Extract the [X, Y] coordinate from the center of the cell holding the provided text.  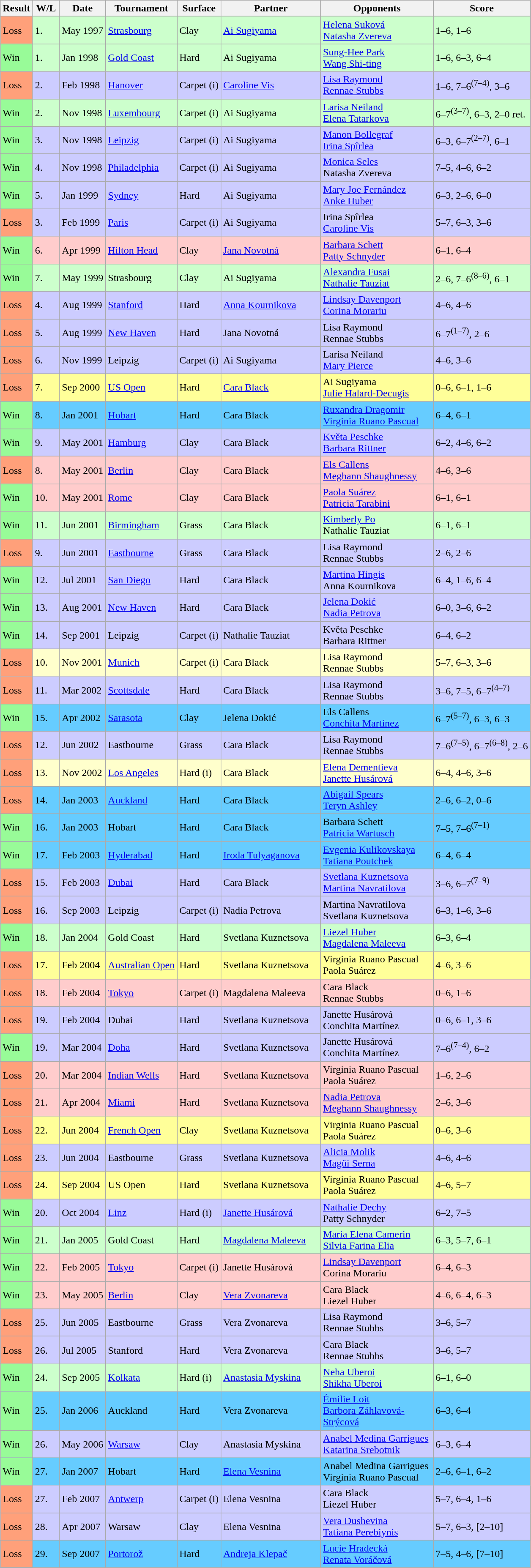
6–3, 6–7(2–7), 6–1 [482, 140]
Barbara Schett Patricia Wartusch [377, 828]
Andreja Klepač [271, 1554]
Abigail Spears Teryn Ashley [377, 800]
Feb 1999 [83, 222]
6–2, 4–6, 6–2 [482, 443]
3–6, 7–5, 6–7(4–7) [482, 690]
Aug 2001 [83, 608]
Sep 2000 [83, 388]
Jan 2001 [83, 415]
6–3, 1–6, 3–6 [482, 910]
Monica Seles Natasha Zvereva [377, 167]
Els Callens Meghann Shaughnessy [377, 470]
1–6, 6–3, 6–4 [482, 57]
Munich [141, 663]
Oct 2004 [83, 1212]
Sep 2005 [83, 1378]
29. [46, 1554]
6–1, 6–0 [482, 1378]
May 2005 [83, 1295]
2–6, 3–6 [482, 1102]
Nathalie Tauziat [271, 635]
Sydney [141, 195]
Mar 2002 [83, 690]
7–6(7–5), 6–7(6–8), 2–6 [482, 745]
Antwerp [141, 1499]
Result [16, 8]
Émilie Loit Barbora Záhlavová-Strýcová [377, 1411]
1–6, 1–6 [482, 30]
6–7(5–7), 6–3, 6–3 [482, 718]
Jan 2006 [83, 1411]
Feb 2005 [83, 1268]
Lucie Hradecká Renata Voráčová [377, 1554]
Martina Navratilova Svetlana Kuznetsova [377, 910]
Linz [141, 1212]
Kimberly Po Nathalie Tauziat [377, 525]
6–2, 7–5 [482, 1212]
6–3, 2–6, 6–0 [482, 195]
Svetlana Kuznetsova Martina Navratilova [377, 882]
Mary Joe Fernández Anke Huber [377, 195]
2–6, 2–6 [482, 553]
6–7(3–7), 6–3, 2–0 ret. [482, 112]
Opponents [377, 8]
Kolkata [141, 1378]
Hanover [141, 85]
Scottsdale [141, 690]
Ruxandra Dragomir Virginia Ruano Pascual [377, 415]
0–6, 6–1, 3–6 [482, 1020]
Els Callens Conchita Martínez [377, 718]
Australian Open [141, 965]
Los Angeles [141, 773]
6–4, 6–1 [482, 415]
Jan 2004 [83, 937]
Jan 1999 [83, 195]
Apr 1999 [83, 250]
Feb 1998 [83, 85]
May 1999 [83, 277]
Hilton Head [141, 250]
6–4, 6–2 [482, 635]
Alicia Molik Magüi Serna [377, 1157]
7–5, 4–6, [7–10] [482, 1554]
0–6, 3–6 [482, 1130]
W/L [46, 8]
Nov 2002 [83, 773]
Sep 2007 [83, 1554]
Sep 2003 [83, 910]
6–4, 1–6, 6–4 [482, 580]
Jelena Dokić Nadia Petrova [377, 608]
Anabel Medina Garrigues Virginia Ruano Pascual [377, 1472]
6–3, 5–7, 6–1 [482, 1240]
5–7, 6–3, [2–10] [482, 1527]
Nadia Petrova [271, 910]
Tournament [141, 8]
Apr 2004 [83, 1102]
4–6, 6–4, 6–3 [482, 1295]
Luxembourg [141, 112]
Iroda Tulyaganova [271, 855]
7–6(7–4), 6–2 [482, 1047]
Jun 2005 [83, 1323]
Jul 2001 [83, 580]
Liezel Huber Magdalena Maleeva [377, 937]
Hyderabad [141, 855]
5–7, 6–4, 1–6 [482, 1499]
Sarasota [141, 718]
Doha [141, 1047]
3–6, 6–7(7–9) [482, 882]
Portorož [141, 1554]
7–5, 7–6(7–1) [482, 828]
Anna Kournikova [271, 305]
French Open [141, 1130]
Jun 2002 [83, 745]
Date [83, 8]
Jelena Dokić [271, 718]
Larisa Neiland Mary Pierce [377, 360]
May 2006 [83, 1444]
Sep 2004 [83, 1185]
2–6, 6–2, 0–6 [482, 800]
4–6, 5–7 [482, 1185]
Apr 2007 [83, 1527]
Rome [141, 498]
Nov 2001 [83, 663]
Jan 2005 [83, 1240]
Indian Wells [141, 1075]
Larisa Neiland Elena Tatarkova [377, 112]
6–4, 4–6, 3–6 [482, 773]
1–6, 7–6(7–4), 3–6 [482, 85]
Irina Spîrlea Caroline Vis [377, 222]
Nov 1999 [83, 360]
Jan 1998 [83, 57]
Surface [199, 8]
6–0, 3–6, 6–2 [482, 608]
Manon Bollegraf Irina Spîrlea [377, 140]
Apr 2002 [83, 718]
Birmingham [141, 525]
Elena Dementieva Janette Husárová [377, 773]
Hamburg [141, 443]
Partner [271, 8]
2–6, 7–6(8–6), 6–1 [482, 277]
Nadia Petrova Meghann Shaughnessy [377, 1102]
Anabel Medina Garrigues Katarina Srebotnik [377, 1444]
6–1, 6–4 [482, 250]
2–6, 6–1, 6–2 [482, 1472]
Alexandra Fusai Nathalie Tauziat [377, 277]
San Diego [141, 580]
Helena Suková Natasha Zvereva [377, 30]
0–6, 1–6 [482, 992]
Neha Uberoi Shikha Uberoi [377, 1378]
Evgenia Kulikovskaya Tatiana Poutchek [377, 855]
Vera Dushevina Tatiana Perebiynis [377, 1527]
6–4, 6–4 [482, 855]
Jul 2005 [83, 1350]
Philadelphia [141, 167]
Ai Sugiyama Julie Halard-Decugis [377, 388]
Score [482, 8]
0–6, 6–1, 1–6 [482, 388]
Paola Suárez Patricia Tarabini [377, 498]
Nathalie Dechy Patty Schnyder [377, 1212]
6–7(1–7), 2–6 [482, 332]
28. [46, 1527]
Feb 2007 [83, 1499]
1–6, 2–6 [482, 1075]
6–4, 6–3 [482, 1268]
Miami [141, 1102]
Maria Elena Camerin Silvia Farina Elia [377, 1240]
7–5, 4–6, 6–2 [482, 167]
Martina Hingis Anna Kournikova [377, 580]
Sep 2001 [83, 635]
May 1997 [83, 30]
Caroline Vis [271, 85]
Paris [141, 222]
Barbara Schett Patty Schnyder [377, 250]
Sung-Hee Park Wang Shi-ting [377, 57]
Jan 2007 [83, 1472]
